Identify which cell holds the provided text, then report its (x, y) central coordinate. 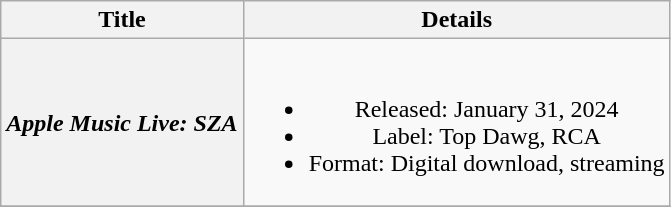
Apple Music Live: SZA (122, 122)
Title (122, 20)
Details (456, 20)
Released: January 31, 2024Label: Top Dawg, RCAFormat: Digital download, streaming (456, 122)
